From the cell containing the given text, extract its center point as [X, Y] coordinate. 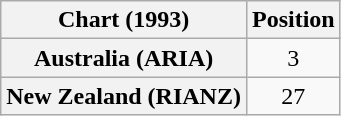
Position [293, 20]
New Zealand (RIANZ) [124, 96]
27 [293, 96]
Chart (1993) [124, 20]
3 [293, 58]
Australia (ARIA) [124, 58]
